Return the [x, y] coordinate for the center point of the cell that contains the specified text.  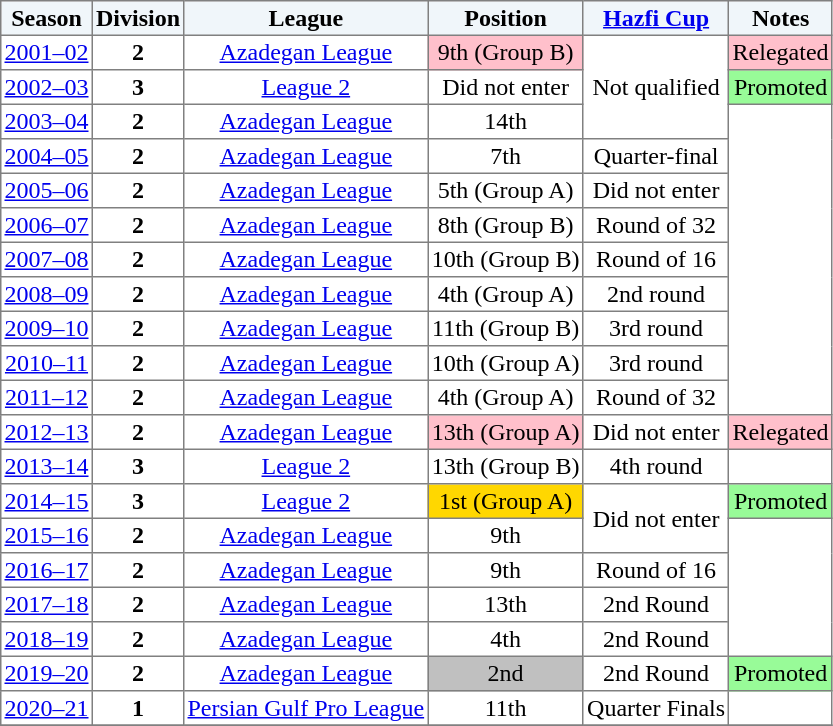
2005–06 [47, 190]
2004–05 [47, 156]
11th (Group B) [506, 328]
Position [506, 18]
2013–14 [47, 466]
10th (Group B) [506, 259]
2020–21 [47, 708]
2008–09 [47, 294]
2001–02 [47, 52]
2017–18 [47, 604]
2010–11 [47, 363]
Not qualified [656, 87]
Hazfi Cup [656, 18]
2016–17 [47, 570]
2009–10 [47, 328]
2nd round [656, 294]
13th (Group B) [506, 466]
2012–13 [47, 432]
1 [138, 708]
13th (Group A) [506, 432]
2003–04 [47, 121]
2014–15 [47, 501]
10th (Group A) [506, 363]
Quarter Finals [656, 708]
4th [506, 639]
14th [506, 121]
11th [506, 708]
8th (Group B) [506, 225]
2006–07 [47, 225]
5th (Group A) [506, 190]
9th (Group B) [506, 52]
2015–16 [47, 535]
2011–12 [47, 397]
League [306, 18]
Persian Gulf Pro League [306, 708]
Season [47, 18]
2007–08 [47, 259]
Notes [780, 18]
13th [506, 604]
Quarter-final [656, 156]
2018–19 [47, 639]
2nd [506, 673]
1st (Group A) [506, 501]
Division [138, 18]
2019–20 [47, 673]
7th [506, 156]
2002–03 [47, 87]
4th round [656, 466]
